Capture the cell that displays the provided text and extract its [X, Y] central coordinate. 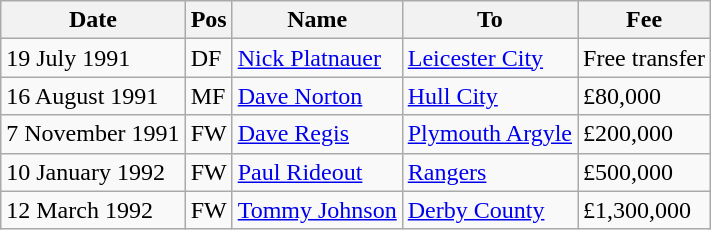
10 January 1992 [93, 172]
12 March 1992 [93, 210]
£1,300,000 [644, 210]
Dave Regis [317, 134]
Fee [644, 20]
Plymouth Argyle [490, 134]
£200,000 [644, 134]
£80,000 [644, 96]
Free transfer [644, 58]
Nick Platnauer [317, 58]
Dave Norton [317, 96]
Hull City [490, 96]
16 August 1991 [93, 96]
DF [208, 58]
£500,000 [644, 172]
Pos [208, 20]
Date [93, 20]
19 July 1991 [93, 58]
Tommy Johnson [317, 210]
Paul Rideout [317, 172]
Derby County [490, 210]
Rangers [490, 172]
Leicester City [490, 58]
7 November 1991 [93, 134]
MF [208, 96]
To [490, 20]
Name [317, 20]
